Output the [X, Y] coordinate of the center of the cell containing the given text.  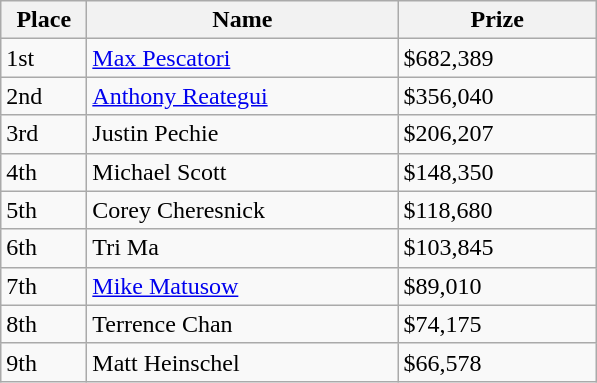
Tri Ma [242, 248]
3rd [44, 134]
8th [44, 324]
Matt Heinschel [242, 362]
$118,680 [498, 210]
Anthony Reategui [242, 96]
$148,350 [498, 172]
$74,175 [498, 324]
$356,040 [498, 96]
2nd [44, 96]
Michael Scott [242, 172]
Corey Cheresnick [242, 210]
$206,207 [498, 134]
$66,578 [498, 362]
Justin Pechie [242, 134]
$682,389 [498, 58]
Prize [498, 20]
7th [44, 286]
Max Pescatori [242, 58]
Mike Matusow [242, 286]
$103,845 [498, 248]
$89,010 [498, 286]
Name [242, 20]
4th [44, 172]
6th [44, 248]
5th [44, 210]
1st [44, 58]
Place [44, 20]
9th [44, 362]
Terrence Chan [242, 324]
